Extract the [x, y] coordinate from the center of the cell holding the provided text.  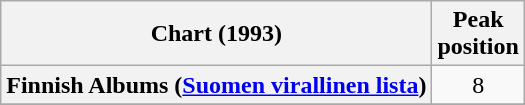
Peakposition [478, 34]
Finnish Albums (Suomen virallinen lista) [216, 85]
Chart (1993) [216, 34]
8 [478, 85]
